Return [x, y] of the center of cell containing provided text 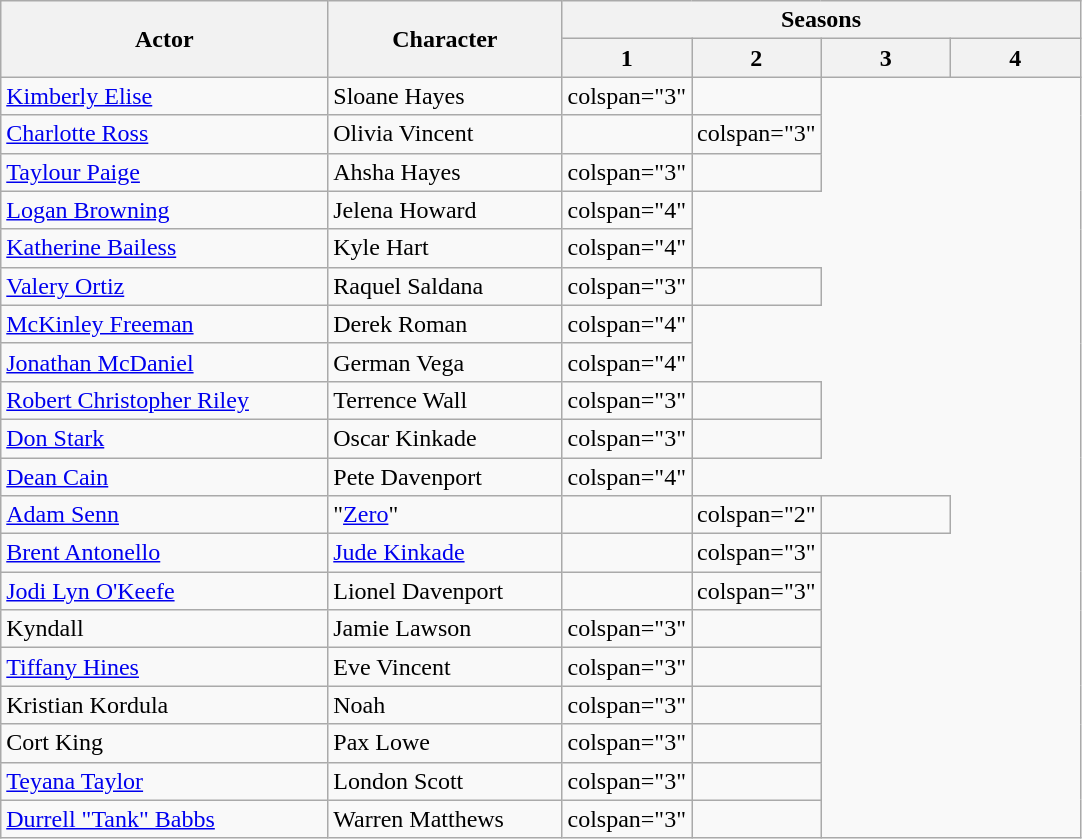
London Scott [445, 781]
Kimberly Elise [164, 96]
Teyana Taylor [164, 781]
Sloane Hayes [445, 96]
Pax Lowe [445, 743]
Kyndall [164, 629]
German Vega [445, 362]
Taylour Paige [164, 172]
Kyle Hart [445, 248]
Lionel Davenport [445, 591]
Jude Kinkade [445, 553]
Cort King [164, 743]
"Zero" [445, 515]
Eve Vincent [445, 667]
3 [886, 58]
2 [757, 58]
1 [627, 58]
Warren Matthews [445, 819]
Actor [164, 39]
Olivia Vincent [445, 134]
Valery Ortiz [164, 286]
Character [445, 39]
Derek Roman [445, 324]
Jonathan McDaniel [164, 362]
Logan Browning [164, 210]
Jodi Lyn O'Keefe [164, 591]
Katherine Bailess [164, 248]
Dean Cain [164, 477]
McKinley Freeman [164, 324]
Raquel Saldana [445, 286]
Ahsha Hayes [445, 172]
Durrell "Tank" Babbs [164, 819]
Don Stark [164, 438]
Jelena Howard [445, 210]
Pete Davenport [445, 477]
Jamie Lawson [445, 629]
Kristian Kordula [164, 705]
Seasons [821, 20]
Tiffany Hines [164, 667]
Terrence Wall [445, 400]
Robert Christopher Riley [164, 400]
Noah [445, 705]
Charlotte Ross [164, 134]
Adam Senn [164, 515]
4 [1016, 58]
Oscar Kinkade [445, 438]
Brent Antonello [164, 553]
colspan="2" [757, 515]
